Extract the (X, Y) coordinate from the center of the cell holding the provided text.  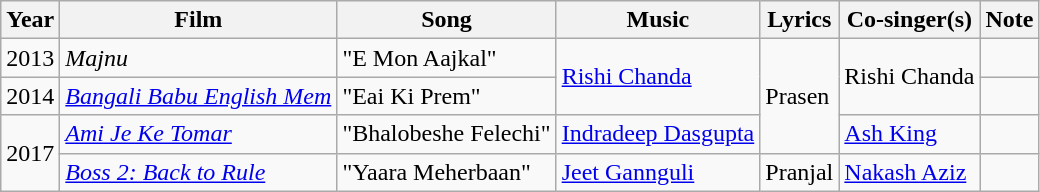
2013 (30, 58)
Jeet Gannguli (658, 172)
"E Mon Aajkal" (446, 58)
Pranjal (800, 172)
2017 (30, 153)
"Eai Ki Prem" (446, 96)
Song (446, 20)
Nakash Aziz (910, 172)
"Bhalobeshe Felechi" (446, 134)
Music (658, 20)
2014 (30, 96)
Note (1010, 20)
"Yaara Meherbaan" (446, 172)
Majnu (198, 58)
Prasen (800, 96)
Indradeep Dasgupta (658, 134)
Boss 2: Back to Rule (198, 172)
Year (30, 20)
Ash King (910, 134)
Co-singer(s) (910, 20)
Ami Je Ke Tomar (198, 134)
Bangali Babu English Mem (198, 96)
Film (198, 20)
Lyrics (800, 20)
